Extract the [x, y] coordinate from the center of the cell holding the provided text.  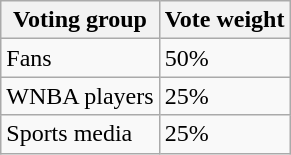
Vote weight [224, 20]
WNBA players [80, 96]
50% [224, 58]
Sports media [80, 134]
Voting group [80, 20]
Fans [80, 58]
